Locate the cell with the specified text and output its (X, Y) center coordinate. 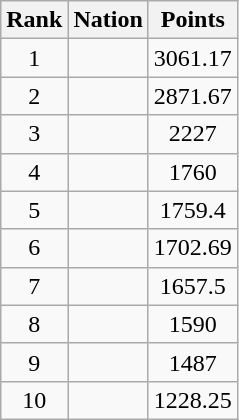
3 (34, 134)
1702.69 (192, 248)
5 (34, 210)
Rank (34, 20)
2227 (192, 134)
9 (34, 362)
6 (34, 248)
10 (34, 400)
Points (192, 20)
7 (34, 286)
4 (34, 172)
8 (34, 324)
1487 (192, 362)
3061.17 (192, 58)
1228.25 (192, 400)
1 (34, 58)
Nation (108, 20)
2871.67 (192, 96)
2 (34, 96)
1760 (192, 172)
1657.5 (192, 286)
1590 (192, 324)
1759.4 (192, 210)
